Identify which cell holds the provided text, then report its [X, Y] central coordinate. 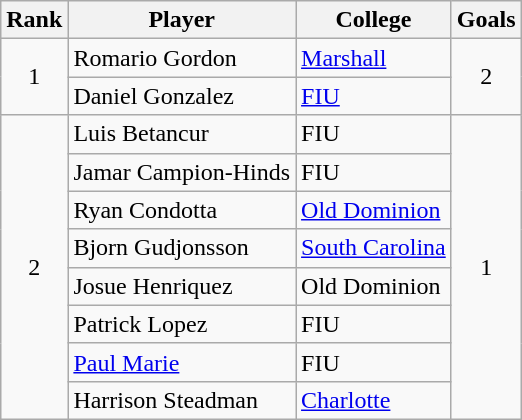
Daniel Gonzalez [182, 96]
Luis Betancur [182, 134]
College [374, 20]
Bjorn Gudjonsson [182, 248]
Paul Marie [182, 362]
Player [182, 20]
Harrison Steadman [182, 400]
South Carolina [374, 248]
Goals [486, 20]
Rank [34, 20]
Patrick Lopez [182, 324]
Marshall [374, 58]
Ryan Condotta [182, 210]
Charlotte [374, 400]
Romario Gordon [182, 58]
Josue Henriquez [182, 286]
Jamar Campion-Hinds [182, 172]
